From the cell containing the given text, extract its center point as (X, Y) coordinate. 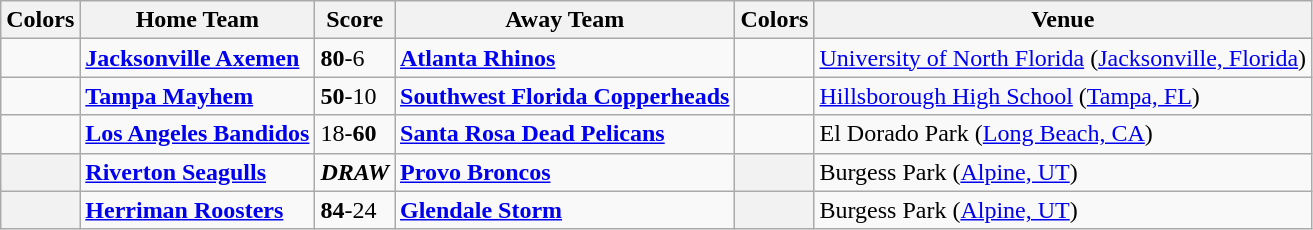
Atlanta Rhinos (564, 58)
84-24 (355, 210)
Away Team (564, 20)
Herriman Roosters (198, 210)
Jacksonville Axemen (198, 58)
Tampa Mayhem (198, 96)
Glendale Storm (564, 210)
Provo Broncos (564, 172)
50-10 (355, 96)
Santa Rosa Dead Pelicans (564, 134)
Home Team (198, 20)
80-6 (355, 58)
Riverton Seagulls (198, 172)
DRAW (355, 172)
Los Angeles Bandidos (198, 134)
Score (355, 20)
University of North Florida (Jacksonville, Florida) (1063, 58)
18-60 (355, 134)
Venue (1063, 20)
Southwest Florida Copperheads (564, 96)
El Dorado Park (Long Beach, CA) (1063, 134)
Hillsborough High School (Tampa, FL) (1063, 96)
